Locate the cell with the specified text and output its [x, y] center coordinate. 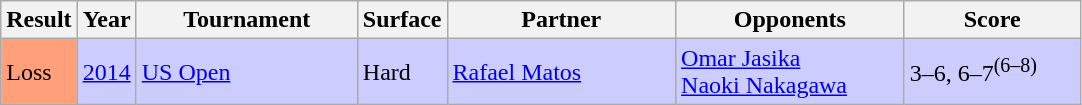
Partner [562, 20]
Year [106, 20]
Tournament [246, 20]
US Open [246, 72]
Hard [402, 72]
Rafael Matos [562, 72]
Opponents [790, 20]
Loss [39, 72]
Surface [402, 20]
Result [39, 20]
2014 [106, 72]
Score [992, 20]
Omar Jasika Naoki Nakagawa [790, 72]
3–6, 6–7(6–8) [992, 72]
